Detect which cell encompasses the target text, then output its [X, Y] center coordinate. 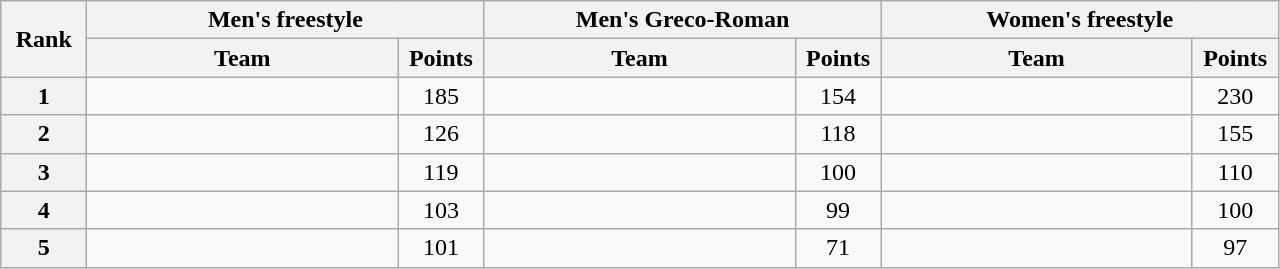
1 [44, 96]
99 [838, 210]
103 [441, 210]
2 [44, 134]
154 [838, 96]
5 [44, 248]
Rank [44, 39]
3 [44, 172]
Men's Greco-Roman [682, 20]
155 [1235, 134]
230 [1235, 96]
126 [441, 134]
119 [441, 172]
Men's freestyle [286, 20]
185 [441, 96]
71 [838, 248]
101 [441, 248]
118 [838, 134]
4 [44, 210]
110 [1235, 172]
97 [1235, 248]
Women's freestyle [1080, 20]
